Locate the cell with the specified text and output its [X, Y] center coordinate. 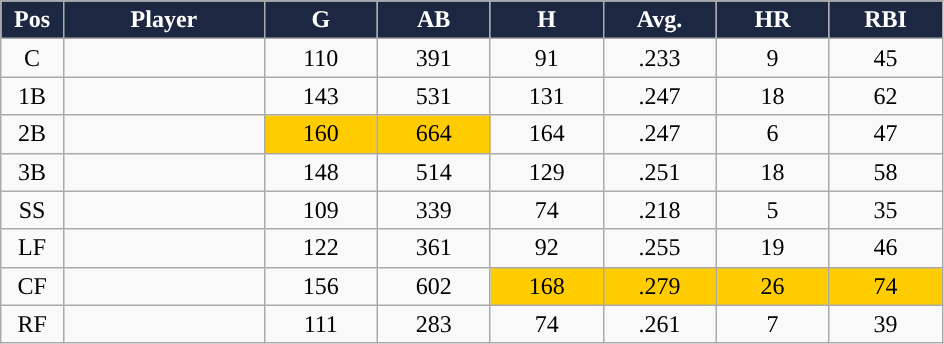
.279 [660, 286]
91 [546, 58]
143 [320, 96]
HR [772, 20]
.255 [660, 248]
G [320, 20]
1B [32, 96]
9 [772, 58]
148 [320, 172]
Pos [32, 20]
H [546, 20]
168 [546, 286]
.218 [660, 210]
58 [886, 172]
RF [32, 324]
RBI [886, 20]
39 [886, 324]
7 [772, 324]
361 [434, 248]
164 [546, 134]
664 [434, 134]
.261 [660, 324]
131 [546, 96]
109 [320, 210]
.251 [660, 172]
19 [772, 248]
531 [434, 96]
LF [32, 248]
92 [546, 248]
111 [320, 324]
339 [434, 210]
AB [434, 20]
CF [32, 286]
45 [886, 58]
.233 [660, 58]
46 [886, 248]
6 [772, 134]
47 [886, 134]
C [32, 58]
110 [320, 58]
514 [434, 172]
2B [32, 134]
Player [164, 20]
602 [434, 286]
62 [886, 96]
160 [320, 134]
122 [320, 248]
5 [772, 210]
391 [434, 58]
3B [32, 172]
129 [546, 172]
156 [320, 286]
SS [32, 210]
Avg. [660, 20]
283 [434, 324]
26 [772, 286]
35 [886, 210]
